Identify which cell holds the provided text, then report its [X, Y] central coordinate. 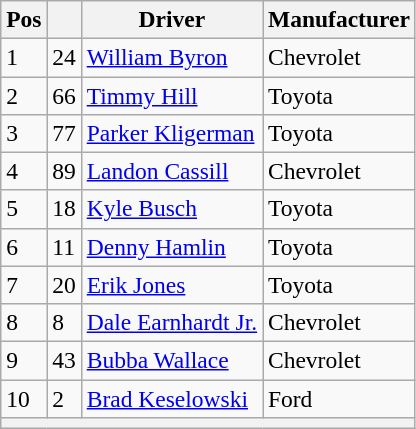
10 [24, 398]
Kyle Busch [172, 209]
Parker Kligerman [172, 133]
Dale Earnhardt Jr. [172, 322]
43 [64, 360]
24 [64, 57]
William Byron [172, 57]
89 [64, 171]
20 [64, 285]
Manufacturer [340, 19]
Erik Jones [172, 285]
Denny Hamlin [172, 247]
Pos [24, 19]
11 [64, 247]
Landon Cassill [172, 171]
Brad Keselowski [172, 398]
6 [24, 247]
7 [24, 285]
Timmy Hill [172, 95]
Ford [340, 398]
Driver [172, 19]
4 [24, 171]
Bubba Wallace [172, 360]
3 [24, 133]
77 [64, 133]
5 [24, 209]
1 [24, 57]
9 [24, 360]
66 [64, 95]
18 [64, 209]
